Output the (X, Y) coordinate of the center of the cell containing the given text.  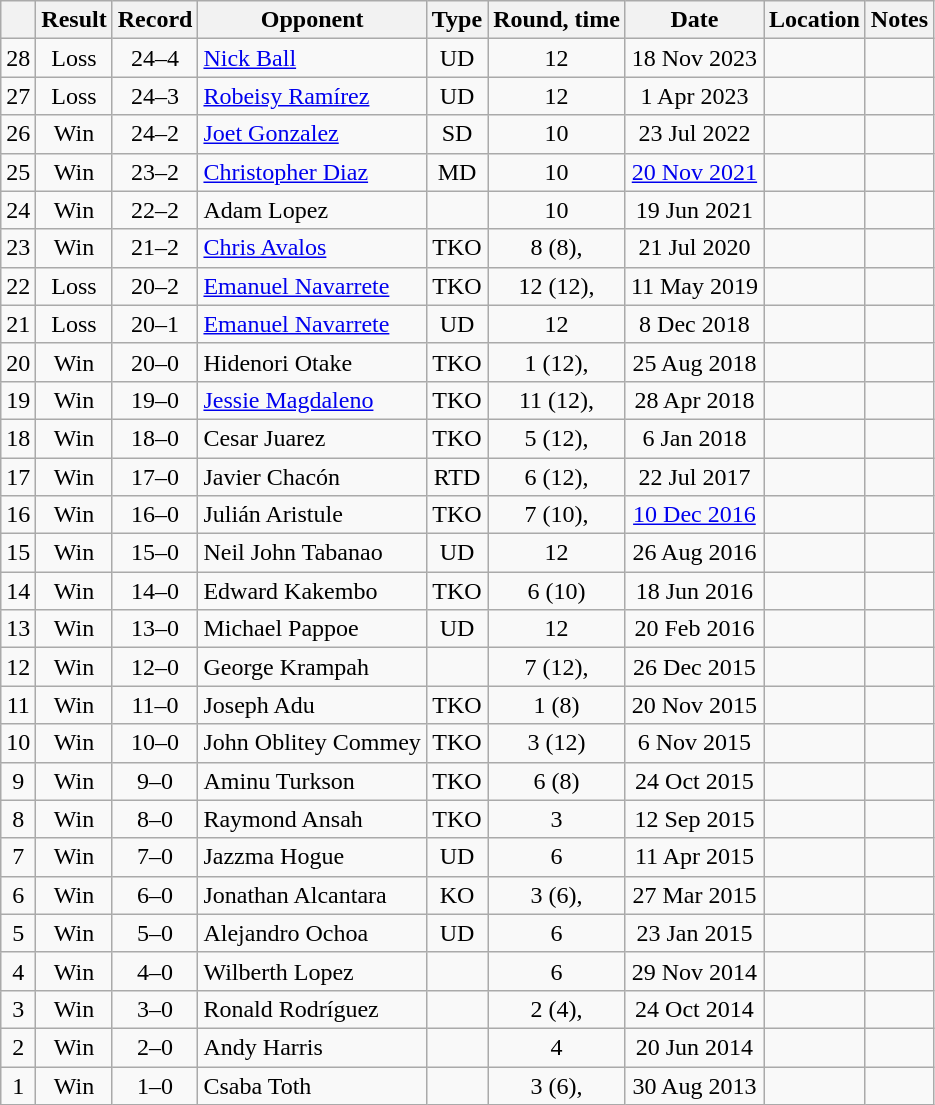
18 Jun 2016 (694, 591)
16 (18, 515)
4–0 (155, 971)
18 Nov 2023 (694, 58)
1 (8) (557, 705)
MD (456, 172)
7 (18, 857)
5–0 (155, 933)
Jessie Magdaleno (312, 400)
12 (12), (557, 286)
Ronald Rodríguez (312, 1009)
11 (18, 705)
7–0 (155, 857)
23 Jan 2015 (694, 933)
5 (18, 933)
17 (18, 477)
Joet Gonzalez (312, 134)
27 (18, 96)
3–0 (155, 1009)
20 Nov 2021 (694, 172)
10–0 (155, 743)
8–0 (155, 819)
Robeisy Ramírez (312, 96)
26 Aug 2016 (694, 553)
22 Jul 2017 (694, 477)
19–0 (155, 400)
10 Dec 2016 (694, 515)
23 (18, 248)
7 (12), (557, 667)
28 (18, 58)
6 Nov 2015 (694, 743)
27 Mar 2015 (694, 895)
Location (815, 20)
24–2 (155, 134)
20 (18, 362)
11 (12), (557, 400)
19 (18, 400)
24 Oct 2014 (694, 1009)
9–0 (155, 781)
SD (456, 134)
12 Sep 2015 (694, 819)
20–0 (155, 362)
Chris Avalos (312, 248)
12–0 (155, 667)
19 Jun 2021 (694, 210)
8 (8), (557, 248)
Julián Aristule (312, 515)
Opponent (312, 20)
6 (8) (557, 781)
Raymond Ansah (312, 819)
21–2 (155, 248)
Wilberth Lopez (312, 971)
25 Aug 2018 (694, 362)
Type (456, 20)
14–0 (155, 591)
George Krampah (312, 667)
14 (18, 591)
29 Nov 2014 (694, 971)
Jazzma Hogue (312, 857)
2 (18, 1047)
24–3 (155, 96)
6 (10) (557, 591)
24–4 (155, 58)
17–0 (155, 477)
21 (18, 324)
7 (10), (557, 515)
21 Jul 2020 (694, 248)
11–0 (155, 705)
Cesar Juarez (312, 438)
Record (155, 20)
5 (12), (557, 438)
Round, time (557, 20)
30 Aug 2013 (694, 1085)
20–1 (155, 324)
Joseph Adu (312, 705)
23 Jul 2022 (694, 134)
3 (12) (557, 743)
Andy Harris (312, 1047)
Hidenori Otake (312, 362)
20 Nov 2015 (694, 705)
Edward Kakembo (312, 591)
6 (12), (557, 477)
6–0 (155, 895)
26 (18, 134)
23–2 (155, 172)
18 (18, 438)
Result (74, 20)
Javier Chacón (312, 477)
Christopher Diaz (312, 172)
9 (18, 781)
13 (18, 629)
20 Jun 2014 (694, 1047)
15 (18, 553)
Neil John Tabanao (312, 553)
Michael Pappoe (312, 629)
6 Jan 2018 (694, 438)
Alejandro Ochoa (312, 933)
11 May 2019 (694, 286)
22 (18, 286)
8 (18, 819)
Date (694, 20)
8 Dec 2018 (694, 324)
Notes (899, 20)
Adam Lopez (312, 210)
16–0 (155, 515)
Aminu Turkson (312, 781)
John Oblitey Commey (312, 743)
15–0 (155, 553)
2–0 (155, 1047)
18–0 (155, 438)
Csaba Toth (312, 1085)
1 (12), (557, 362)
Nick Ball (312, 58)
Jonathan Alcantara (312, 895)
1 (18, 1085)
20 Feb 2016 (694, 629)
20–2 (155, 286)
11 Apr 2015 (694, 857)
24 (18, 210)
24 Oct 2015 (694, 781)
1 Apr 2023 (694, 96)
28 Apr 2018 (694, 400)
13–0 (155, 629)
RTD (456, 477)
26 Dec 2015 (694, 667)
2 (4), (557, 1009)
KO (456, 895)
22–2 (155, 210)
25 (18, 172)
1–0 (155, 1085)
